Identify which cell holds the provided text, then report its [X, Y] central coordinate. 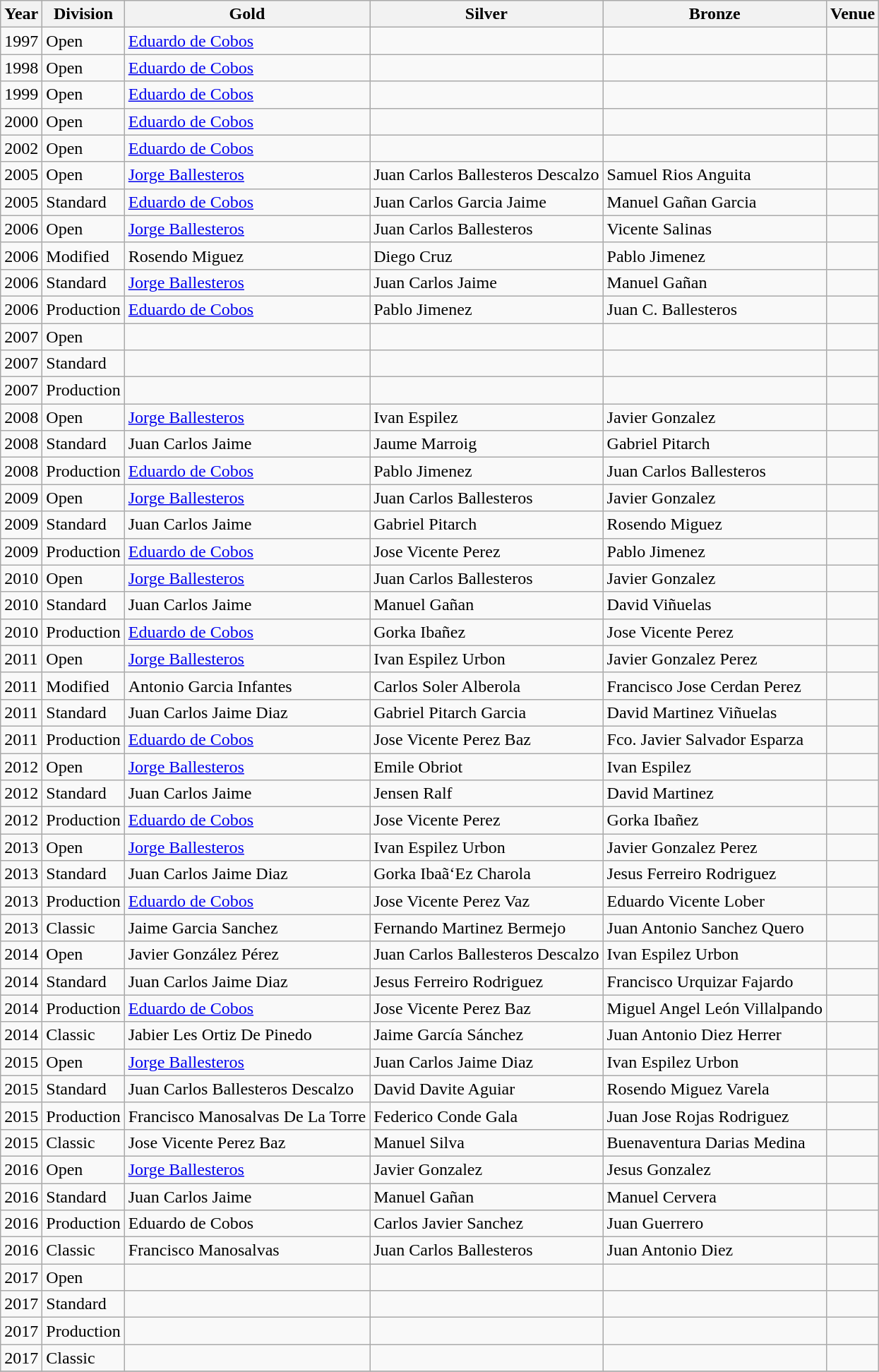
Carlos Javier Sanchez [486, 1224]
Jensen Ralf [486, 794]
Buenaventura Darias Medina [714, 1143]
Gabriel Pitarch Garcia [486, 712]
Jesus Gonzalez [714, 1169]
Juan Guerrero [714, 1224]
Venue [852, 14]
Year [21, 14]
Eduardo Vicente Lober [714, 901]
Rosendo Miguez Varela [714, 1089]
David Martinez Viñuelas [714, 712]
Gold [247, 14]
Javier González Pérez [247, 955]
Juan C. Ballesteros [714, 309]
Jabier Les Ortiz De Pinedo [247, 1035]
Juan Antonio Diez [714, 1251]
1999 [21, 95]
Francisco Jose Cerdan Perez [714, 686]
Samuel Rios Anguita [714, 175]
Jaime García Sánchez [486, 1035]
Manuel Gañan Garcia [714, 202]
Diego Cruz [486, 256]
Bronze [714, 14]
Antonio Garcia Infantes [247, 686]
Francisco Manosalvas [247, 1251]
Silver [486, 14]
1998 [21, 68]
David Davite Aguiar [486, 1089]
Juan Carlos Garcia Jaime [486, 202]
2002 [21, 148]
Francisco Urquizar Fajardo [714, 982]
Fernando Martinez Bermejo [486, 928]
Vicente Salinas [714, 229]
Jose Vicente Perez Vaz [486, 901]
1997 [21, 41]
Juan Jose Rojas Rodriguez [714, 1116]
Gorka Ibaã‘Ez Charola [486, 874]
Francisco Manosalvas De La Torre [247, 1116]
Jaime Garcia Sanchez [247, 928]
Carlos Soler Alberola [486, 686]
David Martinez [714, 794]
Miguel Angel León Villalpando [714, 1008]
Emile Obriot [486, 766]
Jaume Marroig [486, 444]
2000 [21, 121]
Fco. Javier Salvador Esparza [714, 739]
David Viñuelas [714, 605]
Division [83, 14]
Federico Conde Gala [486, 1116]
Juan Antonio Sanchez Quero [714, 928]
Juan Antonio Diez Herrer [714, 1035]
Manuel Silva [486, 1143]
Manuel Cervera [714, 1197]
